Locate the cell with the specified text and output its [X, Y] center coordinate. 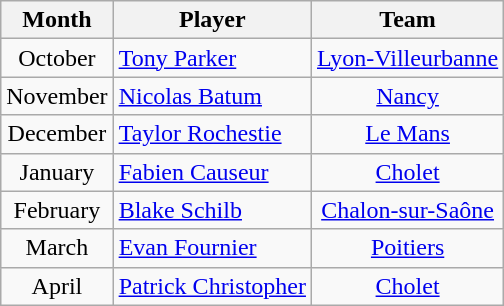
Tony Parker [212, 58]
January [57, 172]
Taylor Rochestie [212, 134]
Team [407, 20]
Lyon-Villeurbanne [407, 58]
Evan Fournier [212, 248]
March [57, 248]
Patrick Christopher [212, 286]
Month [57, 20]
April [57, 286]
Blake Schilb [212, 210]
Fabien Causeur [212, 172]
October [57, 58]
December [57, 134]
February [57, 210]
Nicolas Batum [212, 96]
Le Mans [407, 134]
Player [212, 20]
Nancy [407, 96]
Poitiers [407, 248]
Chalon-sur-Saône [407, 210]
November [57, 96]
